For the text-containing cell, return its midpoint in (X, Y) coordinate format. 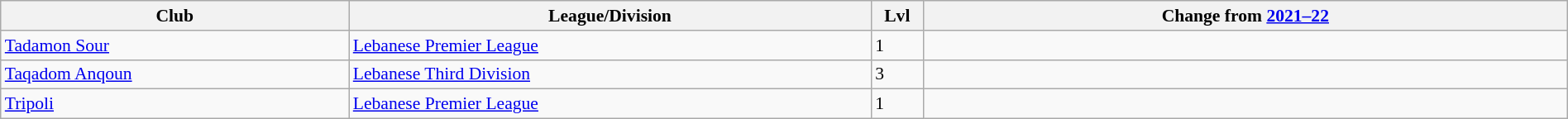
Taqadom Anqoun (175, 74)
Tadamon Sour (175, 45)
Club (175, 16)
Tripoli (175, 104)
Lebanese Third Division (610, 74)
3 (896, 74)
Lvl (896, 16)
Change from 2021–22 (1245, 16)
League/Division (610, 16)
